Scan for the cell matching the given text and deliver its (X, Y) coordinate at center. 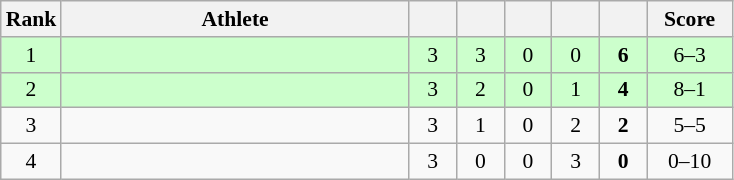
6 (623, 55)
0–10 (690, 162)
6–3 (690, 55)
8–1 (690, 90)
Rank (32, 19)
Athlete (235, 19)
Score (690, 19)
5–5 (690, 126)
